Scan for the cell matching the given text and deliver its (x, y) coordinate at center. 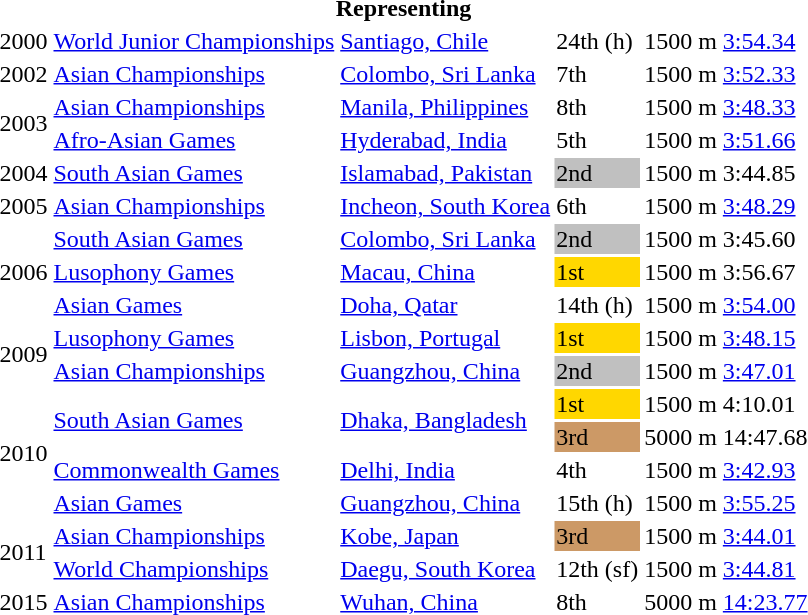
15th (h) (598, 503)
Doha, Qatar (446, 305)
Incheon, South Korea (446, 206)
5th (598, 140)
Delhi, India (446, 470)
Islamabad, Pakistan (446, 173)
World Junior Championships (194, 41)
6th (598, 206)
Santiago, Chile (446, 41)
5000 m (681, 437)
8th (598, 107)
14th (h) (598, 305)
7th (598, 74)
Macau, China (446, 272)
Commonwealth Games (194, 470)
12th (sf) (598, 569)
Hyderabad, India (446, 140)
World Championships (194, 569)
Kobe, Japan (446, 536)
4th (598, 470)
Afro-Asian Games (194, 140)
Dhaka, Bangladesh (446, 420)
Manila, Philippines (446, 107)
Lisbon, Portugal (446, 338)
24th (h) (598, 41)
Daegu, South Korea (446, 569)
